Provide the (x, y) coordinate of the cell's center where the given text is located.  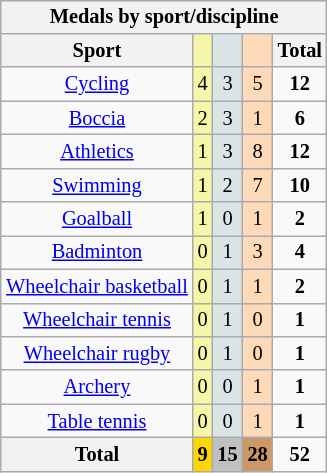
Wheelchair basketball (96, 286)
Swimming (96, 185)
Wheelchair tennis (96, 320)
Boccia (96, 118)
8 (258, 152)
7 (258, 185)
Table tennis (96, 421)
Cycling (96, 84)
Archery (96, 387)
9 (203, 455)
52 (300, 455)
6 (300, 118)
28 (258, 455)
Wheelchair rugby (96, 354)
Badminton (96, 253)
Goalball (96, 219)
15 (228, 455)
Medals by sport/discipline (164, 17)
5 (258, 84)
10 (300, 185)
Sport (96, 51)
Athletics (96, 152)
